Return the [x, y] coordinate for the center point of the cell that contains the specified text.  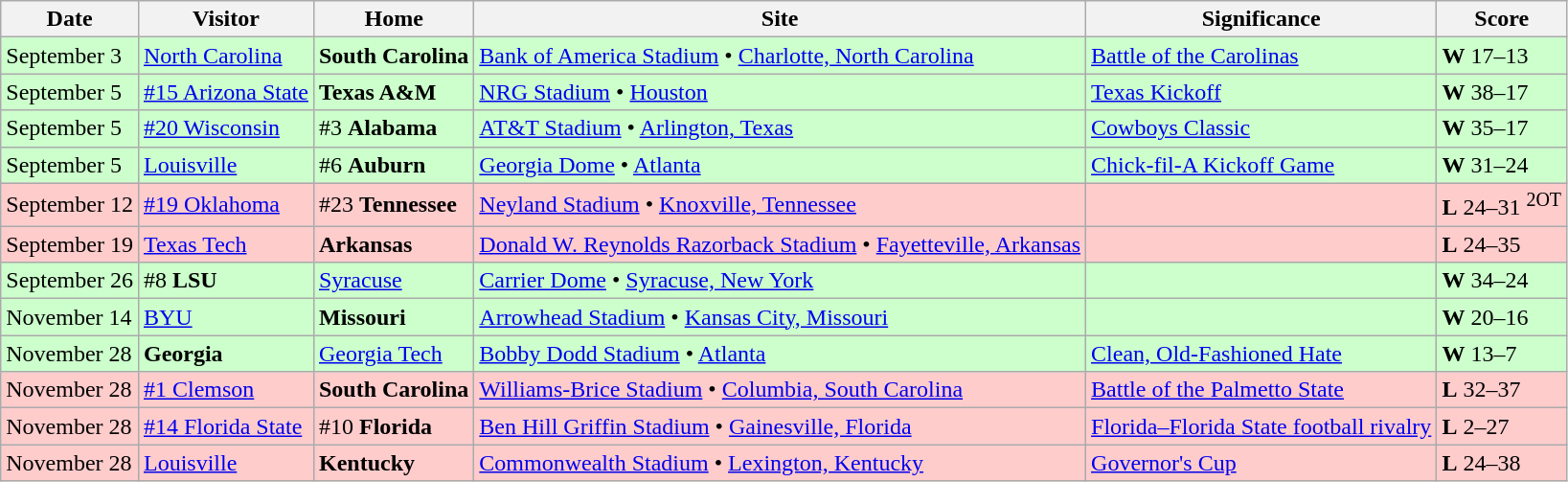
Battle of the Palmetto State [1261, 390]
Georgia [226, 354]
North Carolina [226, 56]
Date [70, 19]
Site [780, 19]
#20 Wisconsin [226, 128]
L 24–38 [1502, 463]
#1 Clemson [226, 390]
Governor's Cup [1261, 463]
Ben Hill Griffin Stadium • Gainesville, Florida [780, 426]
#19 Oklahoma [226, 205]
Carrier Dome • Syracuse, New York [780, 281]
Clean, Old-Fashioned Hate [1261, 354]
#23 Tennessee [393, 205]
W 31–24 [1502, 165]
AT&T Stadium • Arlington, Texas [780, 128]
September 12 [70, 205]
Arrowhead Stadium • Kansas City, Missouri [780, 317]
Arkansas [393, 244]
September 26 [70, 281]
Battle of the Carolinas [1261, 56]
Missouri [393, 317]
September 3 [70, 56]
Bobby Dodd Stadium • Atlanta [780, 354]
Cowboys Classic [1261, 128]
Syracuse [393, 281]
September 19 [70, 244]
W 38–17 [1502, 92]
Georgia Tech [393, 354]
L 32–37 [1502, 390]
Kentucky [393, 463]
Texas Kickoff [1261, 92]
#14 Florida State [226, 426]
L 24–31 2OT [1502, 205]
#8 LSU [226, 281]
NRG Stadium • Houston [780, 92]
W 34–24 [1502, 281]
W 13–7 [1502, 354]
Georgia Dome • Atlanta [780, 165]
Visitor [226, 19]
Donald W. Reynolds Razorback Stadium • Fayetteville, Arkansas [780, 244]
W 20–16 [1502, 317]
Texas Tech [226, 244]
Home [393, 19]
L 2–27 [1502, 426]
November 14 [70, 317]
Williams-Brice Stadium • Columbia, South Carolina [780, 390]
Score [1502, 19]
Bank of America Stadium • Charlotte, North Carolina [780, 56]
W 17–13 [1502, 56]
Texas A&M [393, 92]
Commonwealth Stadium • Lexington, Kentucky [780, 463]
#15 Arizona State [226, 92]
#10 Florida [393, 426]
L 24–35 [1502, 244]
#6 Auburn [393, 165]
Neyland Stadium • Knoxville, Tennessee [780, 205]
BYU [226, 317]
W 35–17 [1502, 128]
#3 Alabama [393, 128]
Significance [1261, 19]
Chick-fil-A Kickoff Game [1261, 165]
Florida–Florida State football rivalry [1261, 426]
